Provide the [X, Y] coordinate of the cell's center where the given text is located.  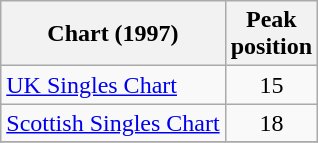
Chart (1997) [113, 34]
15 [271, 85]
Scottish Singles Chart [113, 123]
18 [271, 123]
UK Singles Chart [113, 85]
Peakposition [271, 34]
